For the text-containing cell, return its midpoint in [x, y] coordinate format. 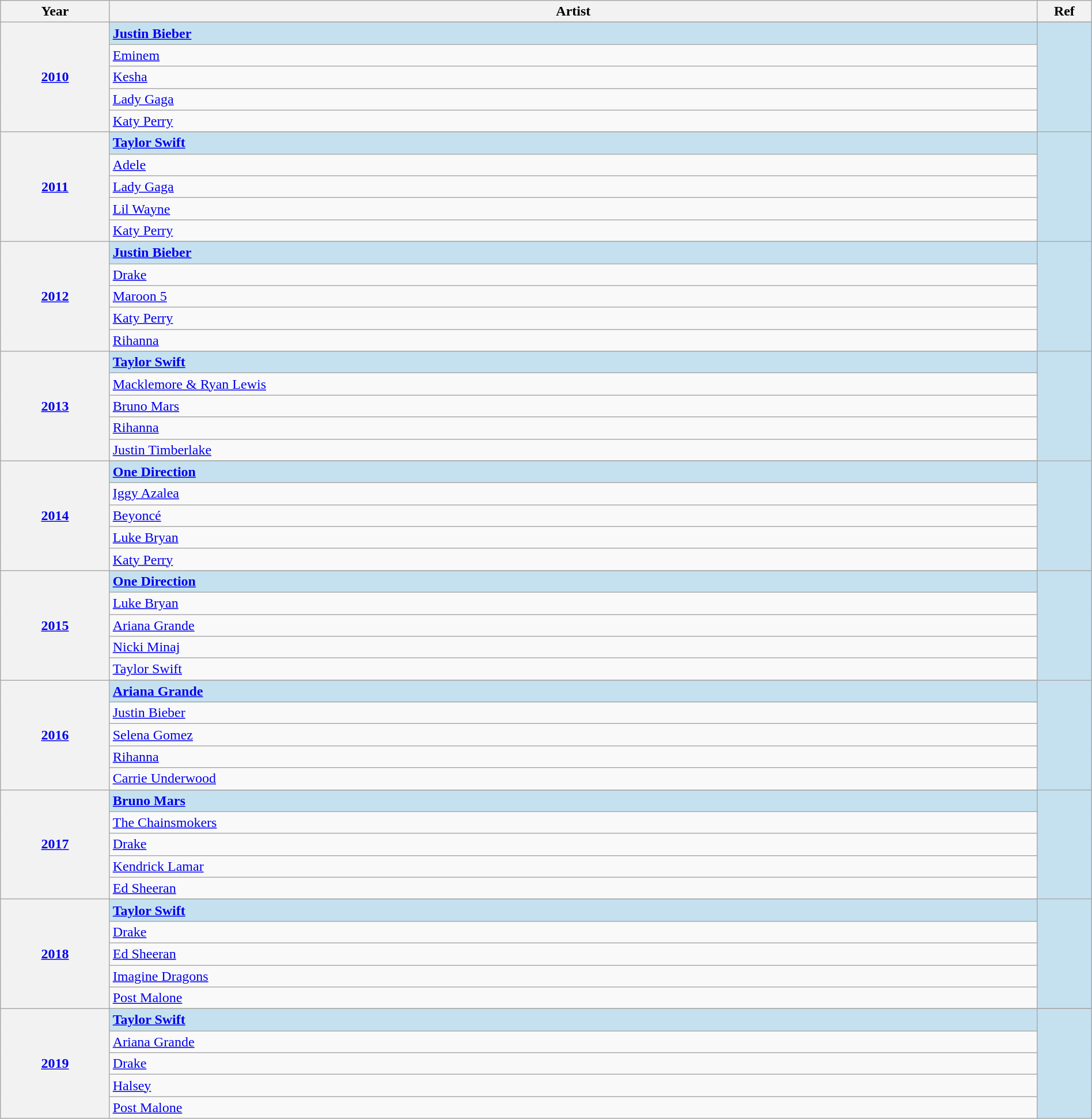
Year [55, 12]
Beyoncé [573, 515]
Lil Wayne [573, 208]
2019 [55, 1064]
Eminem [573, 55]
Selena Gomez [573, 735]
Halsey [573, 1086]
Maroon 5 [573, 297]
2010 [55, 77]
Artist [573, 12]
Nicki Minaj [573, 647]
2013 [55, 406]
2011 [55, 187]
Macklemore & Ryan Lewis [573, 384]
Adele [573, 165]
The Chainsmokers [573, 822]
Carrie Underwood [573, 779]
Kesha [573, 77]
Iggy Azalea [573, 494]
2012 [55, 296]
2017 [55, 844]
Ref [1064, 12]
Kendrick Lamar [573, 866]
Justin Timberlake [573, 450]
Imagine Dragons [573, 976]
2015 [55, 625]
2018 [55, 954]
2014 [55, 515]
2016 [55, 735]
